Extract the (x, y) coordinate from the center of the cell holding the provided text.  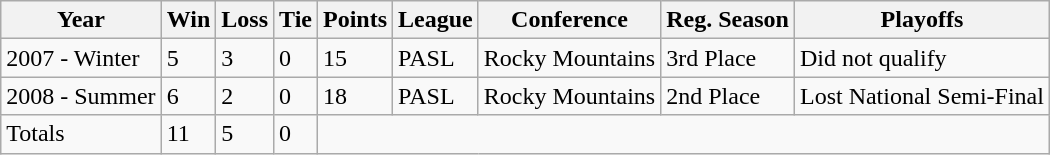
15 (356, 58)
11 (188, 134)
2007 - Winter (81, 58)
6 (188, 96)
Totals (81, 134)
League (436, 20)
Reg. Season (728, 20)
Year (81, 20)
3 (245, 58)
18 (356, 96)
Lost National Semi-Final (922, 96)
Win (188, 20)
2 (245, 96)
Did not qualify (922, 58)
Conference (569, 20)
2008 - Summer (81, 96)
3rd Place (728, 58)
Points (356, 20)
Playoffs (922, 20)
2nd Place (728, 96)
Loss (245, 20)
Tie (296, 20)
